Pinpoint the cell where the given text exists, returning its [x, y] midpoint coordinate. 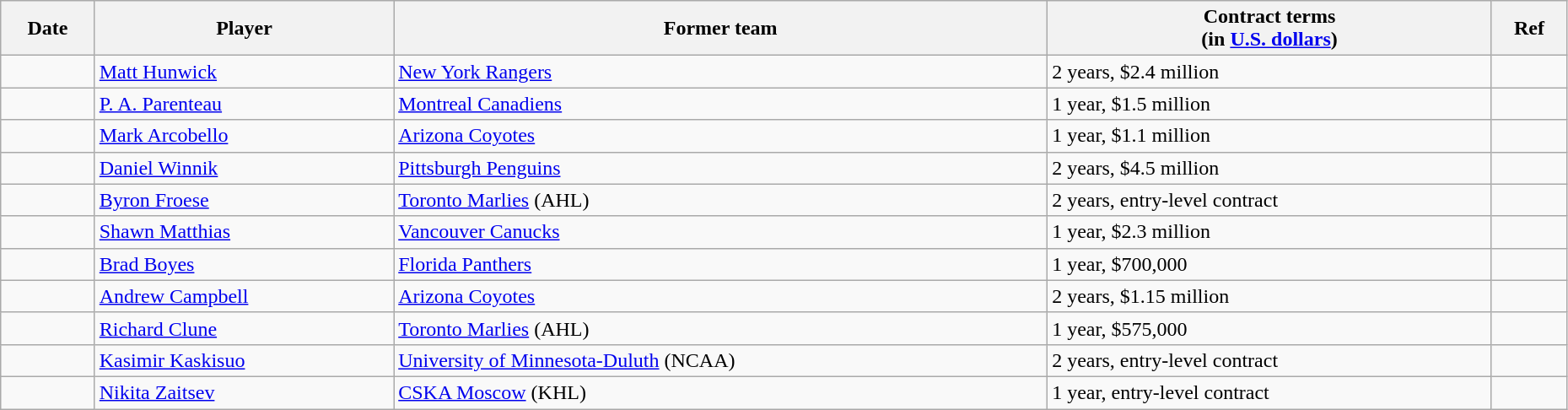
Montreal Canadiens [720, 104]
Former team [720, 29]
Shawn Matthias [244, 232]
Byron Froese [244, 200]
Contract terms(in U.S. dollars) [1270, 29]
1 year, $1.5 million [1270, 104]
2 years, $4.5 million [1270, 168]
Florida Panthers [720, 264]
Player [244, 29]
Daniel Winnik [244, 168]
Mark Arcobello [244, 136]
P. A. Parenteau [244, 104]
Brad Boyes [244, 264]
Richard Clune [244, 328]
Pittsburgh Penguins [720, 168]
Vancouver Canucks [720, 232]
Date [47, 29]
1 year, $1.1 million [1270, 136]
2 years, $2.4 million [1270, 72]
Andrew Campbell [244, 296]
New York Rangers [720, 72]
Nikita Zaitsev [244, 392]
1 year, $700,000 [1270, 264]
CSKA Moscow (KHL) [720, 392]
University of Minnesota-Duluth (NCAA) [720, 360]
Matt Hunwick [244, 72]
1 year, $2.3 million [1270, 232]
1 year, $575,000 [1270, 328]
1 year, entry-level contract [1270, 392]
2 years, $1.15 million [1270, 296]
Ref [1528, 29]
Kasimir Kaskisuo [244, 360]
